Determine the [x, y] coordinate at the center of the cell enclosing the given text.  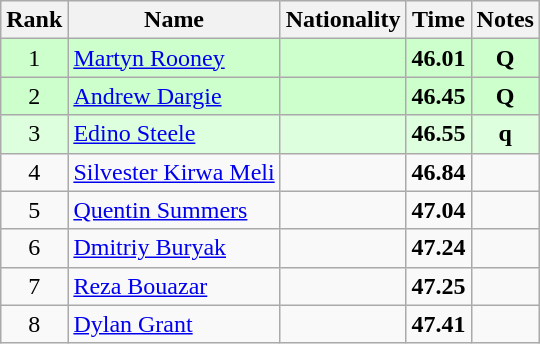
47.41 [438, 324]
47.25 [438, 286]
47.24 [438, 248]
5 [34, 210]
Silvester Kirwa Meli [174, 172]
Nationality [343, 20]
Dmitriy Buryak [174, 248]
2 [34, 96]
6 [34, 248]
Quentin Summers [174, 210]
Time [438, 20]
46.45 [438, 96]
Reza Bouazar [174, 286]
Rank [34, 20]
47.04 [438, 210]
46.01 [438, 58]
Edino Steele [174, 134]
7 [34, 286]
Name [174, 20]
q [505, 134]
Martyn Rooney [174, 58]
4 [34, 172]
Dylan Grant [174, 324]
Andrew Dargie [174, 96]
3 [34, 134]
1 [34, 58]
46.84 [438, 172]
46.55 [438, 134]
Notes [505, 20]
8 [34, 324]
